Scan for the cell matching the given text and deliver its [X, Y] coordinate at center. 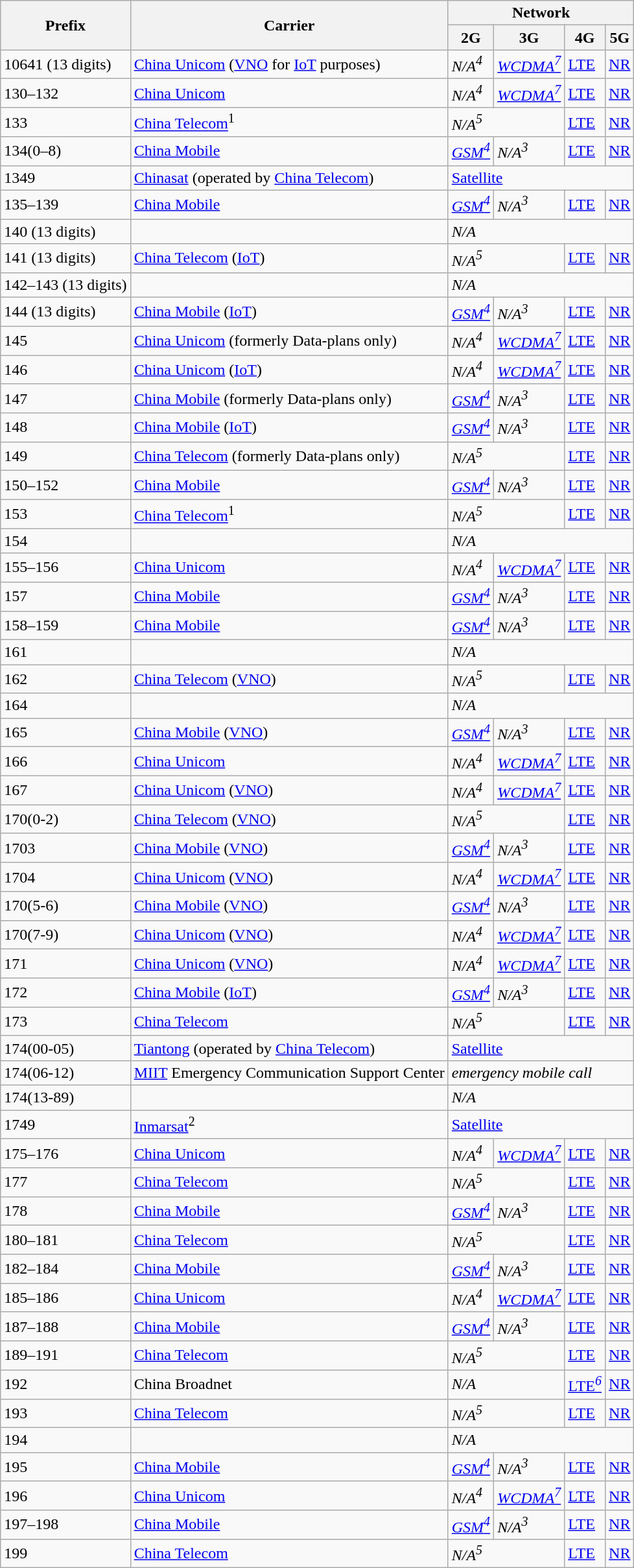
Inmarsat2 [289, 1124]
1703 [65, 848]
4G [585, 38]
140 (13 digits) [65, 232]
192 [65, 1385]
173 [65, 1022]
165 [65, 733]
emergency mobile call [541, 1073]
5G [620, 38]
197–198 [65, 1525]
199 [65, 1554]
Tiantong (operated by China Telecom) [289, 1048]
130–132 [65, 93]
China Mobile (formerly Data-plans only) [289, 398]
180–181 [65, 1240]
LTE6 [585, 1385]
182–184 [65, 1268]
China Broadnet [289, 1385]
167 [65, 790]
1749 [65, 1124]
MIIT Emergency Communication Support Center [289, 1073]
154 [65, 541]
164 [65, 706]
172 [65, 992]
171 [65, 964]
158–159 [65, 625]
162 [65, 680]
195 [65, 1467]
China Telecom (formerly Data-plans only) [289, 457]
174(06-12) [65, 1073]
142–143 (13 digits) [65, 285]
175–176 [65, 1153]
10641 (13 digits) [65, 65]
157 [65, 597]
144 (13 digits) [65, 311]
Network [541, 13]
135–139 [65, 205]
170(7-9) [65, 935]
194 [65, 1440]
Carrier [289, 25]
166 [65, 761]
China Unicom (VNO for IoT purposes) [289, 65]
185–186 [65, 1298]
China Unicom (formerly Data-plans only) [289, 341]
China Unicom (IoT) [289, 370]
146 [65, 370]
174(13-89) [65, 1097]
170(5-6) [65, 907]
150–152 [65, 485]
174(00-05) [65, 1048]
China Telecom (IoT) [289, 258]
145 [65, 341]
2G [471, 38]
178 [65, 1211]
147 [65, 398]
1704 [65, 877]
196 [65, 1495]
170(0-2) [65, 820]
177 [65, 1183]
133 [65, 122]
153 [65, 514]
Prefix [65, 25]
148 [65, 428]
141 (13 digits) [65, 258]
1349 [65, 178]
187–188 [65, 1327]
193 [65, 1414]
149 [65, 457]
134(0–8) [65, 152]
Chinasat (operated by China Telecom) [289, 178]
3G [529, 38]
155–156 [65, 568]
189–191 [65, 1355]
161 [65, 652]
